Pinpoint the cell where the given text exists, returning its [X, Y] midpoint coordinate. 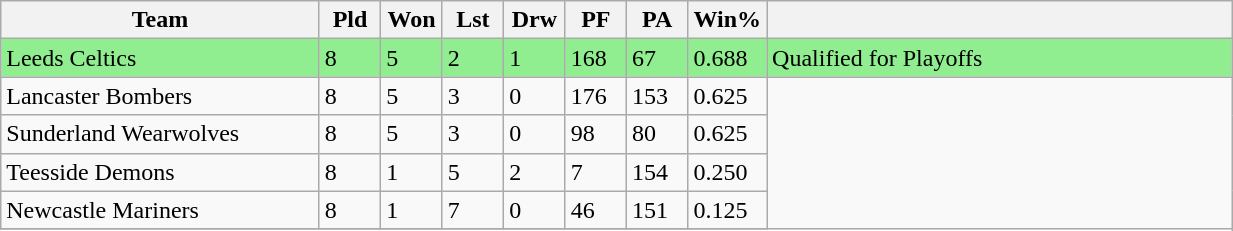
67 [658, 58]
Pld [350, 20]
168 [596, 58]
Qualified for Playoffs [1000, 58]
Lst [472, 20]
46 [596, 210]
Teesside Demons [160, 172]
154 [658, 172]
Won [412, 20]
PA [658, 20]
Lancaster Bombers [160, 96]
0.688 [728, 58]
Sunderland Wearwolves [160, 134]
98 [596, 134]
0.125 [728, 210]
Team [160, 20]
0.250 [728, 172]
Newcastle Mariners [160, 210]
Win% [728, 20]
Drw [534, 20]
151 [658, 210]
Leeds Celtics [160, 58]
176 [596, 96]
80 [658, 134]
PF [596, 20]
153 [658, 96]
